Locate the cell with the specified text and output its [x, y] center coordinate. 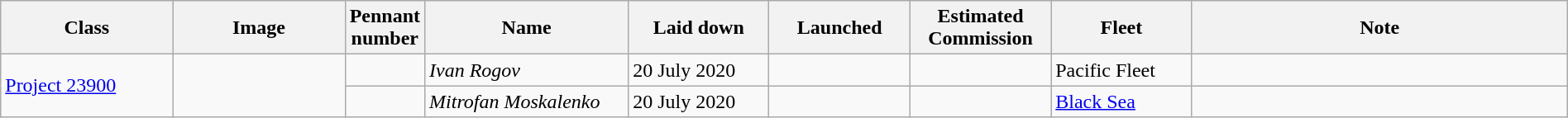
Image [259, 28]
EstimatedCommission [980, 28]
Pacific Fleet [1121, 70]
Launched [839, 28]
Mitrofan Moskalenko [527, 101]
Fleet [1121, 28]
Ivan Rogov [527, 70]
Note [1379, 28]
Class [87, 28]
Black Sea [1121, 101]
Laid down [699, 28]
Name [527, 28]
Project 23900 [87, 86]
Pennant number [385, 28]
